Extract the (X, Y) coordinate from the center of the cell holding the provided text.  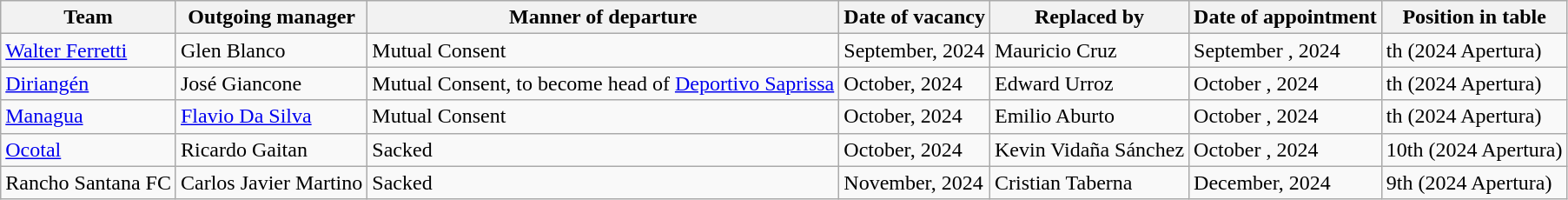
Ricardo Gaitan (271, 150)
Mauricio Cruz (1089, 50)
Team (89, 17)
Rancho Santana FC (89, 183)
José Giancone (271, 83)
Carlos Javier Martino (271, 183)
December, 2024 (1286, 183)
Position in table (1474, 17)
Edward Urroz (1089, 83)
Flavio Da Silva (271, 117)
Manner of departure (603, 17)
Date of appointment (1286, 17)
10th (2024 Apertura) (1474, 150)
Replaced by (1089, 17)
9th (2024 Apertura) (1474, 183)
September , 2024 (1286, 50)
Glen Blanco (271, 50)
September, 2024 (915, 50)
Walter Ferretti (89, 50)
Date of vacancy (915, 17)
Diriangén (89, 83)
Ocotal (89, 150)
November, 2024 (915, 183)
Outgoing manager (271, 17)
Managua (89, 117)
Kevin Vidaña Sánchez (1089, 150)
Mutual Consent, to become head of Deportivo Saprissa (603, 83)
Emilio Aburto (1089, 117)
Cristian Taberna (1089, 183)
